Detect which cell encompasses the target text, then output its (x, y) center coordinate. 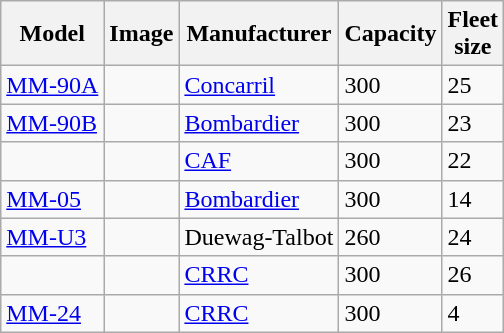
MM-90A (52, 85)
4 (473, 313)
14 (473, 199)
Model (52, 34)
MM-05 (52, 199)
MM-U3 (52, 237)
23 (473, 123)
MM-24 (52, 313)
MM-90B (52, 123)
260 (390, 237)
Manufacturer (259, 34)
24 (473, 237)
Duewag-Talbot (259, 237)
Fleetsize (473, 34)
26 (473, 275)
Image (142, 34)
25 (473, 85)
CAF (259, 161)
22 (473, 161)
Concarril (259, 85)
Capacity (390, 34)
